Search for the cell housing the specified text and yield its (x, y) center coordinate. 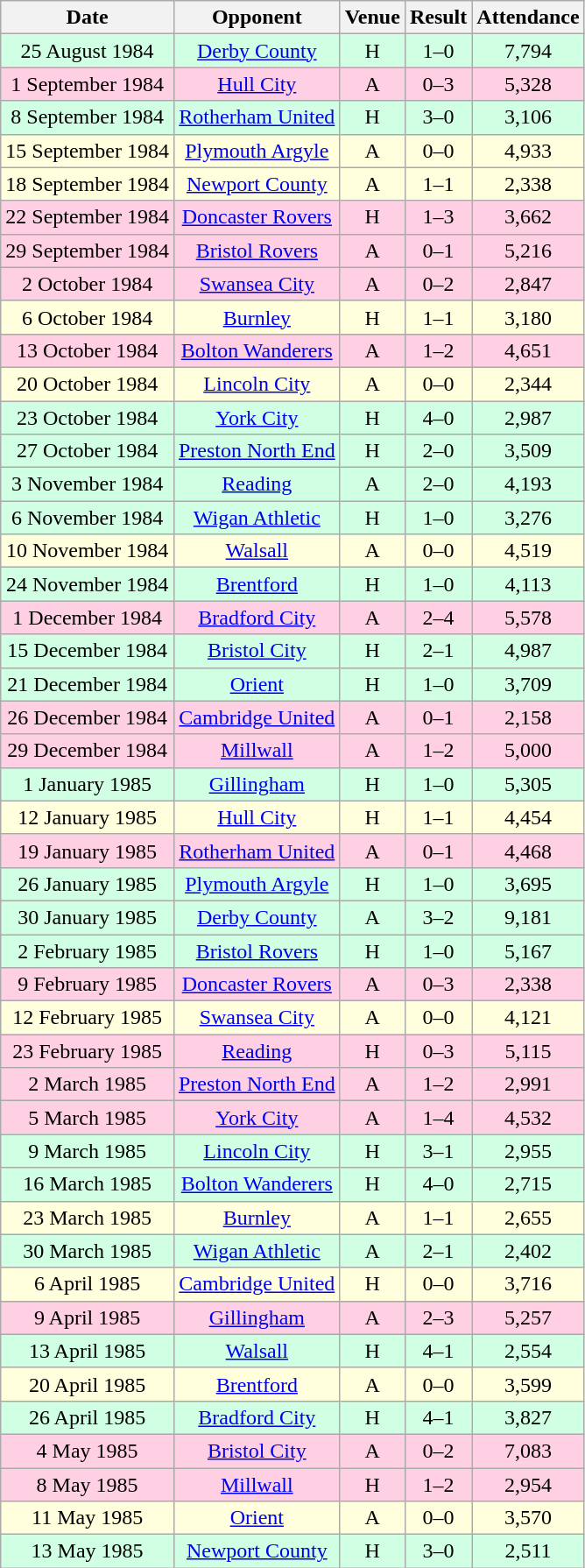
24 November 1984 (88, 584)
9 February 1985 (88, 985)
4,532 (528, 1118)
29 September 1984 (88, 251)
4,519 (528, 551)
23 March 1985 (88, 1218)
12 January 1985 (88, 817)
2,344 (528, 384)
2,511 (528, 1551)
4,193 (528, 484)
20 October 1984 (88, 384)
2,987 (528, 418)
2,554 (528, 1351)
2,402 (528, 1251)
8 September 1984 (88, 117)
2,954 (528, 1485)
20 April 1985 (88, 1384)
3,509 (528, 451)
1 September 1984 (88, 84)
8 May 1985 (88, 1485)
2,955 (528, 1151)
13 October 1984 (88, 350)
4,987 (528, 651)
4,113 (528, 584)
3,662 (528, 217)
6 November 1984 (88, 518)
16 March 1985 (88, 1184)
1–3 (438, 217)
2 February 1985 (88, 950)
2 October 1984 (88, 284)
Date (88, 18)
4,933 (528, 151)
3,106 (528, 117)
3,716 (528, 1284)
9,181 (528, 917)
4 May 1985 (88, 1451)
6 October 1984 (88, 317)
5,257 (528, 1317)
11 May 1985 (88, 1518)
10 November 1984 (88, 551)
3,180 (528, 317)
2,158 (528, 717)
2,991 (528, 1084)
9 March 1985 (88, 1151)
3,709 (528, 684)
12 February 1985 (88, 1018)
3,570 (528, 1518)
2,715 (528, 1184)
19 January 1985 (88, 851)
15 December 1984 (88, 651)
26 January 1985 (88, 884)
5,216 (528, 251)
1 December 1984 (88, 618)
3–1 (438, 1151)
2–3 (438, 1317)
5 March 1985 (88, 1118)
25 August 1984 (88, 51)
5,578 (528, 618)
1 January 1985 (88, 784)
5,167 (528, 950)
26 December 1984 (88, 717)
2,655 (528, 1218)
4,454 (528, 817)
4,651 (528, 350)
13 May 1985 (88, 1551)
29 December 1984 (88, 751)
3–2 (438, 917)
5,305 (528, 784)
22 September 1984 (88, 217)
Venue (372, 18)
4,121 (528, 1018)
21 December 1984 (88, 684)
13 April 1985 (88, 1351)
Opponent (257, 18)
26 April 1985 (88, 1417)
2,847 (528, 284)
3,276 (528, 518)
2 March 1985 (88, 1084)
7,794 (528, 51)
5,328 (528, 84)
Result (438, 18)
30 January 1985 (88, 917)
23 October 1984 (88, 418)
6 April 1985 (88, 1284)
15 September 1984 (88, 151)
18 September 1984 (88, 184)
5,115 (528, 1051)
30 March 1985 (88, 1251)
3 November 1984 (88, 484)
4,468 (528, 851)
23 February 1985 (88, 1051)
3,827 (528, 1417)
5,000 (528, 751)
2–4 (438, 618)
7,083 (528, 1451)
Attendance (528, 18)
27 October 1984 (88, 451)
9 April 1985 (88, 1317)
3,599 (528, 1384)
1–4 (438, 1118)
3,695 (528, 884)
